Determine the (X, Y) coordinate at the center of the cell enclosing the given text.  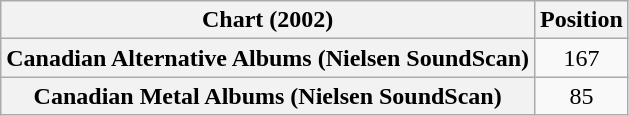
167 (582, 58)
Position (582, 20)
Canadian Metal Albums (Nielsen SoundScan) (268, 96)
Canadian Alternative Albums (Nielsen SoundScan) (268, 58)
85 (582, 96)
Chart (2002) (268, 20)
